Identify which cell holds the provided text, then report its [x, y] central coordinate. 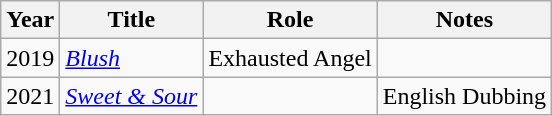
Exhausted Angel [290, 58]
2019 [30, 58]
Role [290, 20]
Sweet & Sour [132, 96]
Notes [464, 20]
2021 [30, 96]
Title [132, 20]
Year [30, 20]
Blush [132, 58]
English Dubbing [464, 96]
